Scan for the cell matching the given text and deliver its [X, Y] coordinate at center. 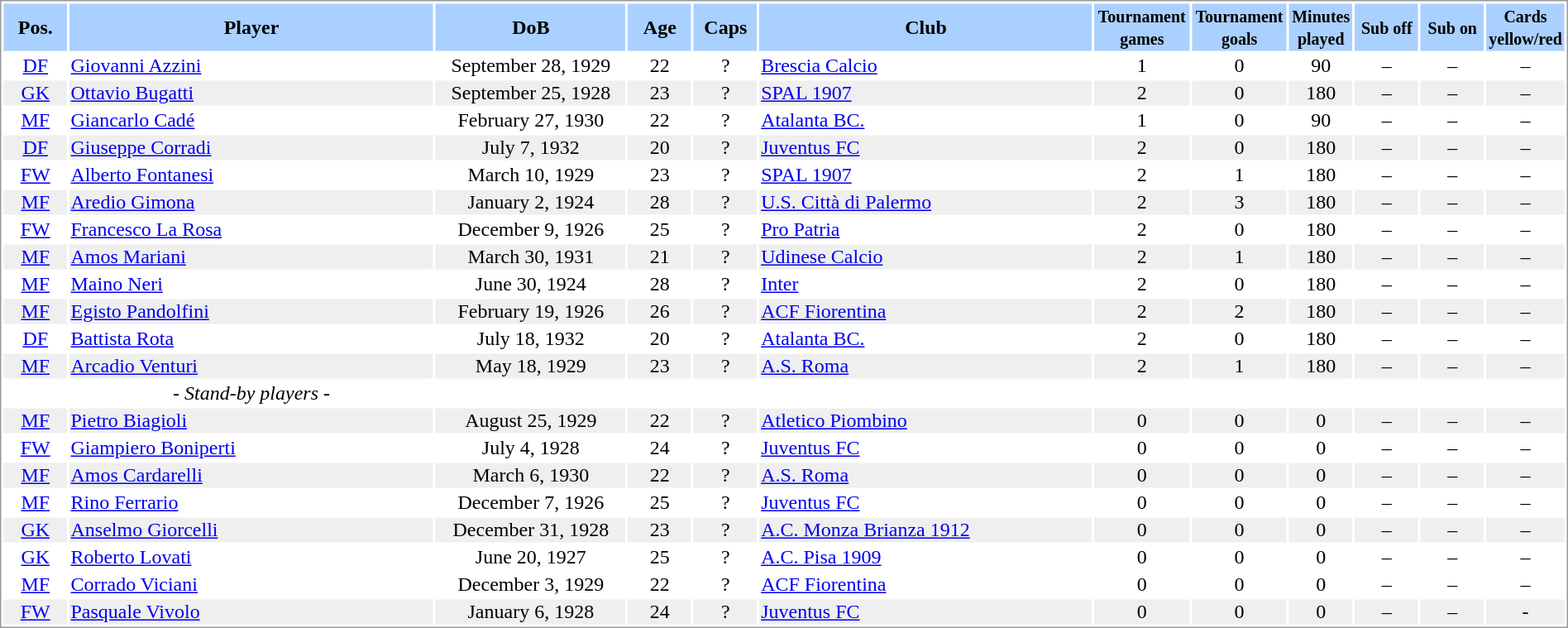
Sub off [1386, 26]
Player [251, 26]
Maino Neri [251, 284]
July 18, 1932 [531, 338]
December 3, 1929 [531, 585]
Giovanni Azzini [251, 65]
January 6, 1928 [531, 611]
Arcadio Venturi [251, 367]
A.C. Monza Brianza 1912 [926, 530]
Giuseppe Corradi [251, 148]
August 25, 1929 [531, 421]
Age [660, 26]
March 10, 1929 [531, 175]
Corrado Viciani [251, 585]
Brescia Calcio [926, 65]
Pro Patria [926, 229]
Giancarlo Cadé [251, 120]
December 31, 1928 [531, 530]
Club [926, 26]
Inter [926, 284]
26 [660, 312]
December 9, 1926 [531, 229]
Pasquale Vivolo [251, 611]
Sub on [1452, 26]
Amos Mariani [251, 257]
September 28, 1929 [531, 65]
Francesco La Rosa [251, 229]
Anselmo Giorcelli [251, 530]
December 7, 1926 [531, 502]
Tournamentgames [1141, 26]
Atletico Piombino [926, 421]
DoB [531, 26]
March 6, 1930 [531, 476]
Minutesplayed [1322, 26]
Udinese Calcio [926, 257]
3 [1239, 203]
February 27, 1930 [531, 120]
Egisto Pandolfini [251, 312]
May 18, 1929 [531, 367]
February 19, 1926 [531, 312]
- Stand-by players - [251, 393]
Giampiero Boniperti [251, 448]
U.S. Città di Palermo [926, 203]
January 2, 1924 [531, 203]
Aredio Gimona [251, 203]
Roberto Lovati [251, 557]
Pietro Biagioli [251, 421]
A.C. Pisa 1909 [926, 557]
June 20, 1927 [531, 557]
Amos Cardarelli [251, 476]
Tournamentgoals [1239, 26]
- [1526, 611]
July 7, 1932 [531, 148]
Ottavio Bugatti [251, 93]
June 30, 1924 [531, 284]
21 [660, 257]
September 25, 1928 [531, 93]
July 4, 1928 [531, 448]
Alberto Fontanesi [251, 175]
March 30, 1931 [531, 257]
Rino Ferrario [251, 502]
Battista Rota [251, 338]
Pos. [35, 26]
Caps [726, 26]
Cardsyellow/red [1526, 26]
